Determine the [x, y] coordinate at the center of the cell enclosing the given text.  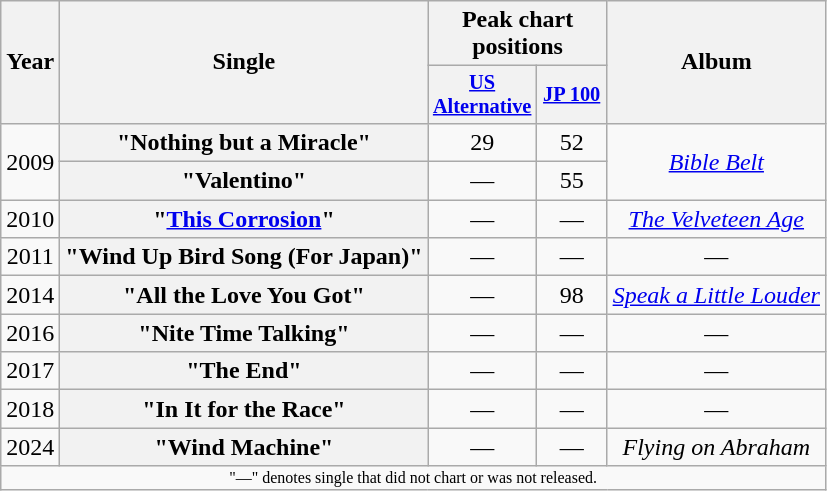
Bible Belt [716, 161]
"Wind Up Bird Song (For Japan)" [244, 257]
The Velveteen Age [716, 219]
"Valentino" [244, 181]
98 [572, 295]
Peak chart positions [518, 34]
2017 [30, 371]
2009 [30, 161]
"—" denotes single that did not chart or was not released. [414, 478]
52 [572, 142]
Speak a Little Louder [716, 295]
"All the Love You Got" [244, 295]
2024 [30, 447]
55 [572, 181]
Album [716, 62]
"Wind Machine" [244, 447]
2011 [30, 257]
2010 [30, 219]
"In It for the Race" [244, 409]
"Nothing but a Miracle" [244, 142]
Flying on Abraham [716, 447]
2018 [30, 409]
Year [30, 62]
Single [244, 62]
2014 [30, 295]
2016 [30, 333]
"This Corrosion" [244, 219]
JP 100 [572, 95]
"The End" [244, 371]
US Alternative [482, 95]
"Nite Time Talking" [244, 333]
29 [482, 142]
